Return the (x, y) coordinate for the center point of the cell that contains the specified text.  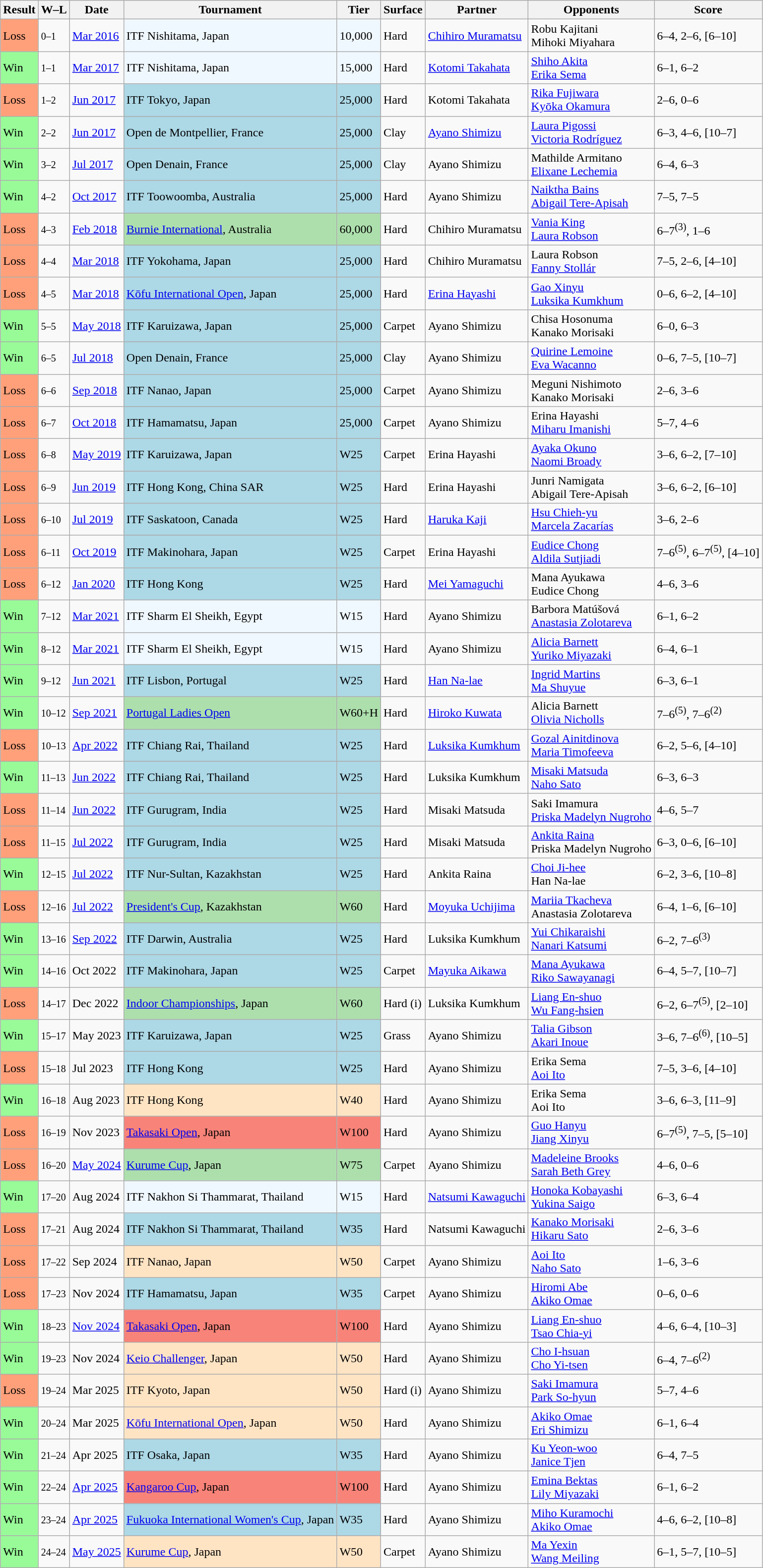
3–6, 6–3, [11–9] (708, 1100)
6–2, 6–7(5), [2–10] (708, 1004)
Vania King Laura Robson (591, 229)
6–2, 7–6(3) (708, 939)
Jan 2020 (96, 584)
Opponents (591, 10)
6–4, 6–3 (708, 165)
Emina Bektas Lily Miyazaki (591, 1488)
3–6, 6–2, [7–10] (708, 455)
Liang En-shuo Wu Fang-hsien (591, 1004)
4–5 (54, 294)
14–16 (54, 971)
4–3 (54, 229)
7–5, 3–6, [4–10] (708, 1068)
Jun 2021 (96, 680)
23–24 (54, 1519)
Grass (403, 1035)
17–21 (54, 1229)
Han Na-lae (477, 680)
ITF Tokyo, Japan (230, 100)
Kangaroo Cup, Japan (230, 1488)
Eudice Chong Aldila Sutjiadi (591, 551)
2–2 (54, 132)
9–12 (54, 680)
6–4, 7–6(2) (708, 1358)
10–12 (54, 713)
Guo Hanyu Jiang Xinyu (591, 1133)
7–12 (54, 616)
ITF Kyoto, Japan (230, 1390)
Saki Imamura Priska Madelyn Nugroho (591, 809)
Surface (403, 10)
17–23 (54, 1293)
0–1 (54, 36)
15–18 (54, 1068)
Open de Montpellier, France (230, 132)
16–20 (54, 1164)
6–5 (54, 358)
Barbora Matúšová Anastasia Zolotareva (591, 616)
10,000 (359, 36)
6–3, 6–1 (708, 680)
Keio Challenger, Japan (230, 1358)
ITF Lisbon, Portugal (230, 680)
Ankita Raina Priska Madelyn Nugroho (591, 842)
Ku Yeon-woo Janice Tjen (591, 1455)
Mariia Tkacheva Anastasia Zolotareva (591, 906)
Laura Pigossi Victoria Rodríguez (591, 132)
21–24 (54, 1455)
6–11 (54, 551)
Mathilde Armitano Elixane Lechemia (591, 165)
6–0, 6–3 (708, 325)
1–6, 3–6 (708, 1262)
Portugal Ladies Open (230, 713)
Yui Chikaraishi Nanari Katsumi (591, 939)
16–19 (54, 1133)
W75 (359, 1164)
Jul 2017 (96, 165)
1–1 (54, 67)
Alicia Barnett Yuriko Miyazaki (591, 649)
W40 (359, 1100)
6–3, 0–6, [6–10] (708, 842)
Junri Namigata Abigail Tere-Apisah (591, 487)
Burnie International, Australia (230, 229)
4–2 (54, 196)
Ingrid Martins Ma Shuyue (591, 680)
0–6, 0–6 (708, 1293)
11–13 (54, 778)
7–6(5), 6–7(5), [4–10] (708, 551)
4–4 (54, 261)
Meguni Nishimoto Kanako Morisaki (591, 390)
Mar 2016 (96, 36)
6–10 (54, 520)
Quirine Lemoine Eva Wacanno (591, 358)
Mei Yamaguchi (477, 584)
Naiktha Bains Abigail Tere-Apisah (591, 196)
17–20 (54, 1197)
Sep 2024 (96, 1262)
W60+H (359, 713)
4–6, 6–2, [10–8] (708, 1519)
4–6, 3–6 (708, 584)
7–5, 2–6, [4–10] (708, 261)
19–24 (54, 1390)
11–15 (54, 842)
5–5 (54, 325)
7–5, 7–5 (708, 196)
6–1, 5–7, [10–5] (708, 1552)
Partner (477, 10)
17–22 (54, 1262)
20–24 (54, 1422)
6–7 (54, 422)
4–6, 5–7 (708, 809)
Gao Xinyu Luksika Kumkhum (591, 294)
Erina Hayashi Miharu Imanishi (591, 422)
Ankita Raina (477, 874)
Jun 2019 (96, 487)
8–12 (54, 649)
Score (708, 10)
13–16 (54, 939)
2–6, 0–6 (708, 100)
Sep 2021 (96, 713)
6–1, 6–4 (708, 1422)
6–3, 4–6, [10–7] (708, 132)
Dec 2022 (96, 1004)
ITF Darwin, Australia (230, 939)
10–13 (54, 745)
Miho Kuramochi Akiko Omae (591, 1519)
Rika Fujiwara Kyōka Okamura (591, 100)
Jul 2023 (96, 1068)
President's Cup, Kazakhstan (230, 906)
Kanako Morisaki Hikaru Sato (591, 1229)
4–6, 6–4, [10–3] (708, 1326)
Madeleine Brooks Sarah Beth Grey (591, 1164)
Feb 2018 (96, 229)
3–6, 6–2, [6–10] (708, 487)
Oct 2017 (96, 196)
6–3, 6–4 (708, 1197)
Mar 2017 (96, 67)
1–2 (54, 100)
Saki Imamura Park So-hyun (591, 1390)
W–L (54, 10)
18–23 (54, 1326)
Honoka Kobayashi Yukina Saigo (591, 1197)
6–7(5), 7–5, [5–10] (708, 1133)
6–6 (54, 390)
ITF Osaka, Japan (230, 1455)
Date (96, 10)
6–4, 7–5 (708, 1455)
Talia Gibson Akari Inoue (591, 1035)
22–24 (54, 1488)
15–17 (54, 1035)
7–6(5), 7–6(2) (708, 713)
6–9 (54, 487)
Oct 2018 (96, 422)
Chisa Hosonuma Kanako Morisaki (591, 325)
Aoi Ito Naho Sato (591, 1262)
Nov 2023 (96, 1133)
ITF Nur-Sultan, Kazakhstan (230, 874)
4–6, 0–6 (708, 1164)
Laura Robson Fanny Stollár (591, 261)
Apr 2022 (96, 745)
0–6, 6–2, [4–10] (708, 294)
May 2025 (96, 1552)
3–2 (54, 165)
Robu Kajitani Mihoki Miyahara (591, 36)
Ma Yexin Wang Meiling (591, 1552)
6–4, 6–1 (708, 649)
19–23 (54, 1358)
May 2024 (96, 1164)
Hiromi Abe Akiko Omae (591, 1293)
Mayuka Aikawa (477, 971)
Aug 2023 (96, 1100)
Sep 2018 (96, 390)
Misaki Matsuda Naho Sato (591, 778)
Jul 2018 (96, 358)
ITF Hong Kong, China SAR (230, 487)
Liang En-shuo Tsao Chia-yi (591, 1326)
Result (19, 10)
6–12 (54, 584)
Gozal Ainitdinova Maria Timofeeva (591, 745)
6–4, 2–6, [6–10] (708, 36)
6–2, 3–6, [10–8] (708, 874)
0–6, 7–5, [10–7] (708, 358)
Haruka Kaji (477, 520)
Cho I-hsuan Cho Yi-tsen (591, 1358)
12–16 (54, 906)
Tournament (230, 10)
6–2, 5–6, [4–10] (708, 745)
Tier (359, 10)
6–4, 1–6, [6–10] (708, 906)
12–15 (54, 874)
Indoor Championships, Japan (230, 1004)
11–14 (54, 809)
ITF Saskatoon, Canada (230, 520)
Hiroko Kuwata (477, 713)
Hsu Chieh-yu Marcela Zacarías (591, 520)
15,000 (359, 67)
6–4, 5–7, [10–7] (708, 971)
6–8 (54, 455)
Shiho Akita Erika Sema (591, 67)
Fukuoka International Women's Cup, Japan (230, 1519)
ITF Toowoomba, Australia (230, 196)
Oct 2019 (96, 551)
Sep 2022 (96, 939)
Mana Ayukawa Eudice Chong (591, 584)
Moyuka Uchijima (477, 906)
May 2023 (96, 1035)
Choi Ji-hee Han Na-lae (591, 874)
24–24 (54, 1552)
ITF Yokohama, Japan (230, 261)
3–6, 2–6 (708, 520)
14–17 (54, 1004)
60,000 (359, 229)
3–6, 7–6(6), [10–5] (708, 1035)
Ayaka Okuno Naomi Broady (591, 455)
Akiko Omae Eri Shimizu (591, 1422)
Jul 2019 (96, 520)
16–18 (54, 1100)
6–3, 6–3 (708, 778)
May 2019 (96, 455)
Mana Ayukawa Riko Sawayanagi (591, 971)
6–7(3), 1–6 (708, 229)
May 2018 (96, 325)
Oct 2022 (96, 971)
Alicia Barnett Olivia Nicholls (591, 713)
